Determine the (X, Y) coordinate at the center of the cell enclosing the given text.  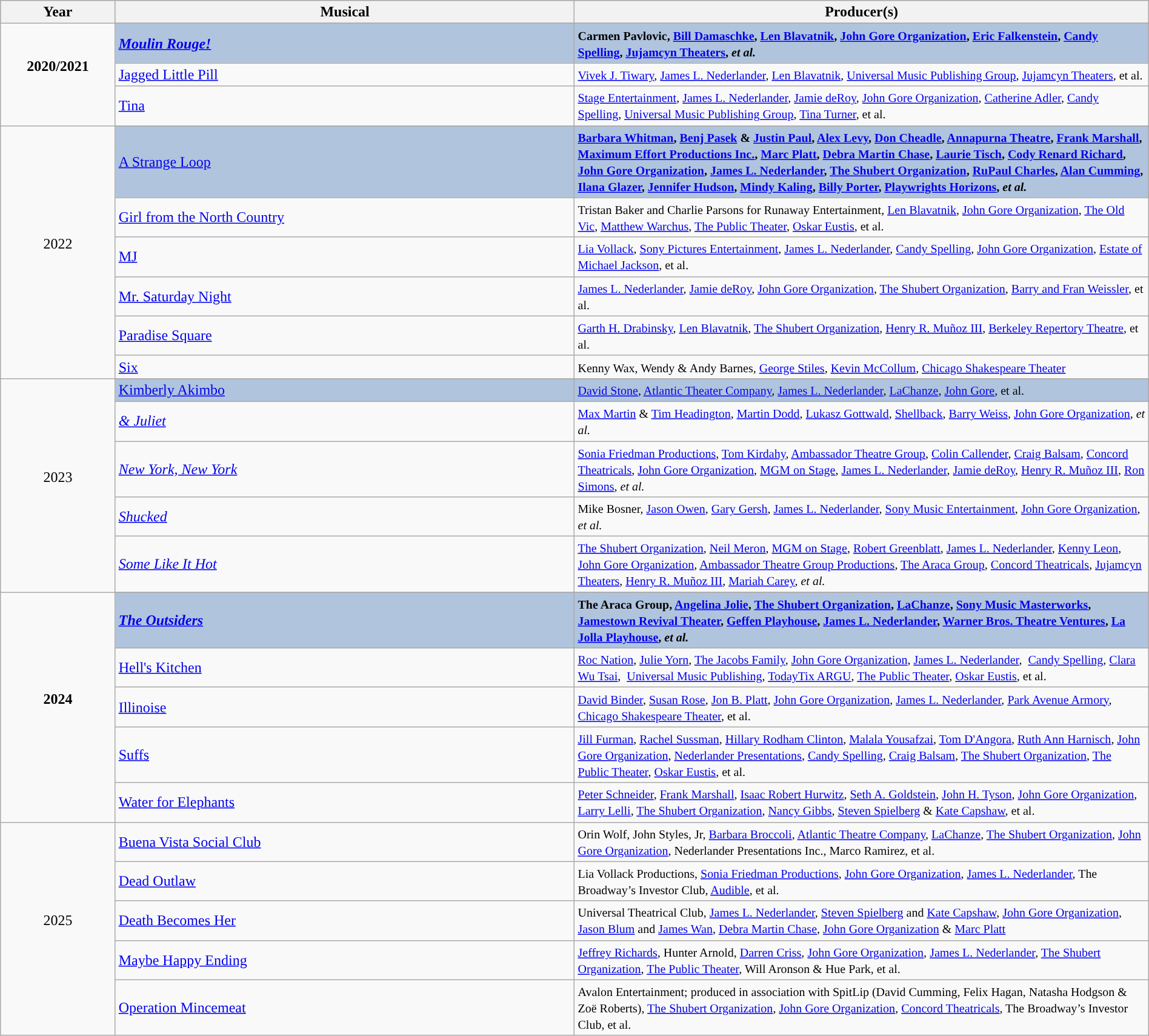
Lia Vollack Productions, Sonia Friedman Productions, John Gore Organization, James L. Nederlander, The Broadway’s Investor Club, Audible, et al. (862, 881)
A Strange Loop (345, 161)
2020/2021 (58, 75)
Mike Bosner, Jason Owen, Gary Gersh, James L. Nederlander, Sony Music Entertainment, John Gore Organization, et al. (862, 516)
Jagged Little Pill (345, 75)
Six (345, 367)
Hell's Kitchen (345, 668)
David Stone, Atlantic Theater Company, James L. Nederlander, LaChanze, John Gore, et al. (862, 390)
2025 (58, 929)
Buena Vista Social Club (345, 841)
Producer(s) (862, 12)
2024 (58, 707)
The Outsiders (345, 620)
Lia Vollack, Sony Pictures Entertainment, James L. Nederlander, Candy Spelling, John Gore Organization, Estate of Michael Jackson, et al. (862, 257)
Maybe Happy Ending (345, 960)
Paradise Square (345, 336)
James L. Nederlander, Jamie deRoy, John Gore Organization, The Shubert Organization, Barry and Fran Weissler, et al. (862, 296)
Illinoise (345, 707)
2022 (58, 252)
Some Like It Hot (345, 564)
Water for Elephants (345, 803)
Girl from the North Country (345, 217)
Death Becomes Her (345, 920)
New York, New York (345, 469)
Garth H. Drabinsky, Len Blavatnik, The Shubert Organization, Henry R. Muñoz III, Berkeley Repertory Theatre, et al. (862, 336)
Operation Mincemeat (345, 1008)
Mr. Saturday Night (345, 296)
Moulin Rouge! (345, 44)
Tina (345, 105)
Dead Outlaw (345, 881)
Vivek J. Tiwary, James L. Nederlander, Len Blavatnik, Universal Music Publishing Group, Jujamcyn Theaters, et al. (862, 75)
MJ (345, 257)
2023 (58, 485)
Musical (345, 12)
Max Martin & Tim Headington, Martin Dodd, Lukasz Gottwald, Shellback, Barry Weiss, John Gore Organization, et al. (862, 421)
David Binder, Susan Rose, Jon B. Platt, John Gore Organization, James L. Nederlander, Park Avenue Armory, Chicago Shakespeare Theater, et al. (862, 707)
Kimberly Akimbo (345, 390)
& Juliet (345, 421)
Year (58, 12)
Shucked (345, 516)
Suffs (345, 755)
Carmen Pavlovic, Bill Damaschke, Len Blavatnik, John Gore Organization, Eric Falkenstein, Candy Spelling, Jujamcyn Theaters, et al. (862, 44)
Kenny Wax, Wendy & Andy Barnes, George Stiles, Kevin McCollum, Chicago Shakespeare Theater (862, 367)
